For the text-containing cell, return its midpoint in (X, Y) coordinate format. 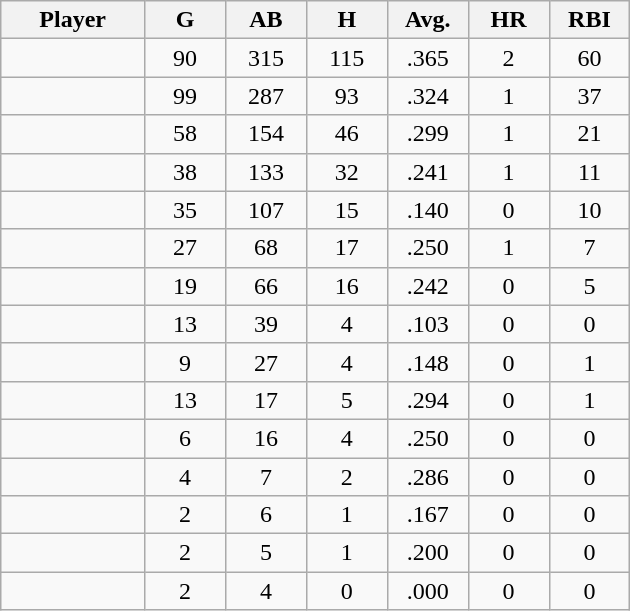
.324 (428, 96)
AB (266, 20)
.200 (428, 553)
9 (186, 362)
32 (346, 172)
.140 (428, 210)
H (346, 20)
G (186, 20)
11 (590, 172)
39 (266, 324)
60 (590, 58)
10 (590, 210)
99 (186, 96)
38 (186, 172)
Player (73, 20)
.167 (428, 515)
46 (346, 134)
35 (186, 210)
93 (346, 96)
66 (266, 286)
HR (508, 20)
107 (266, 210)
Avg. (428, 20)
.299 (428, 134)
37 (590, 96)
154 (266, 134)
58 (186, 134)
.286 (428, 477)
.294 (428, 400)
287 (266, 96)
.000 (428, 591)
RBI (590, 20)
15 (346, 210)
68 (266, 248)
.148 (428, 362)
90 (186, 58)
.241 (428, 172)
.365 (428, 58)
21 (590, 134)
315 (266, 58)
.103 (428, 324)
19 (186, 286)
115 (346, 58)
133 (266, 172)
.242 (428, 286)
